Provide the [X, Y] coordinate of the cell's center where the given text is located.  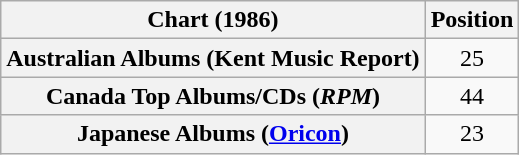
23 [472, 134]
25 [472, 58]
Japanese Albums (Oricon) [213, 134]
Australian Albums (Kent Music Report) [213, 58]
Chart (1986) [213, 20]
Canada Top Albums/CDs (RPM) [213, 96]
Position [472, 20]
44 [472, 96]
